Pinpoint the cell where the given text exists, returning its (X, Y) midpoint coordinate. 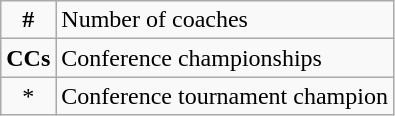
* (28, 96)
Conference tournament champion (225, 96)
CCs (28, 58)
# (28, 20)
Number of coaches (225, 20)
Conference championships (225, 58)
